For the text-containing cell, return its midpoint in [x, y] coordinate format. 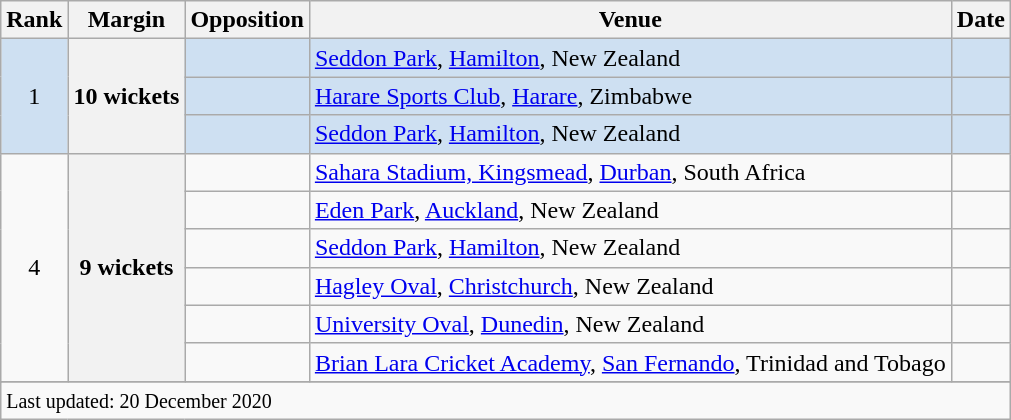
University Oval, Dunedin, New Zealand [630, 324]
Date [980, 20]
Sahara Stadium, Kingsmead, Durban, South Africa [630, 172]
4 [34, 267]
Brian Lara Cricket Academy, San Fernando, Trinidad and Tobago [630, 362]
1 [34, 96]
Eden Park, Auckland, New Zealand [630, 210]
Rank [34, 20]
10 wickets [126, 96]
Margin [126, 20]
Harare Sports Club, Harare, Zimbabwe [630, 96]
Opposition [247, 20]
Venue [630, 20]
Last updated: 20 December 2020 [506, 400]
9 wickets [126, 267]
Hagley Oval, Christchurch, New Zealand [630, 286]
